Output the [x, y] coordinate of the center of the cell containing the given text.  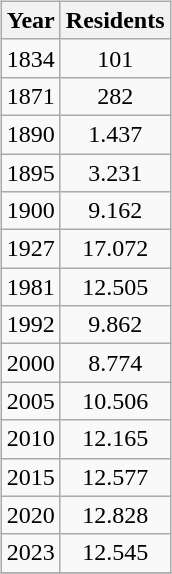
1890 [30, 134]
8.774 [115, 363]
12.828 [115, 515]
1871 [30, 96]
9.162 [115, 211]
12.577 [115, 477]
1900 [30, 211]
2023 [30, 553]
2005 [30, 401]
2020 [30, 515]
1992 [30, 325]
101 [115, 58]
2010 [30, 439]
12.545 [115, 553]
1981 [30, 287]
282 [115, 96]
Year [30, 20]
1927 [30, 249]
1.437 [115, 134]
Residents [115, 20]
10.506 [115, 401]
12.505 [115, 287]
17.072 [115, 249]
1895 [30, 173]
3.231 [115, 173]
2015 [30, 477]
2000 [30, 363]
9.862 [115, 325]
1834 [30, 58]
12.165 [115, 439]
